From the cell containing the given text, extract its center point as (x, y) coordinate. 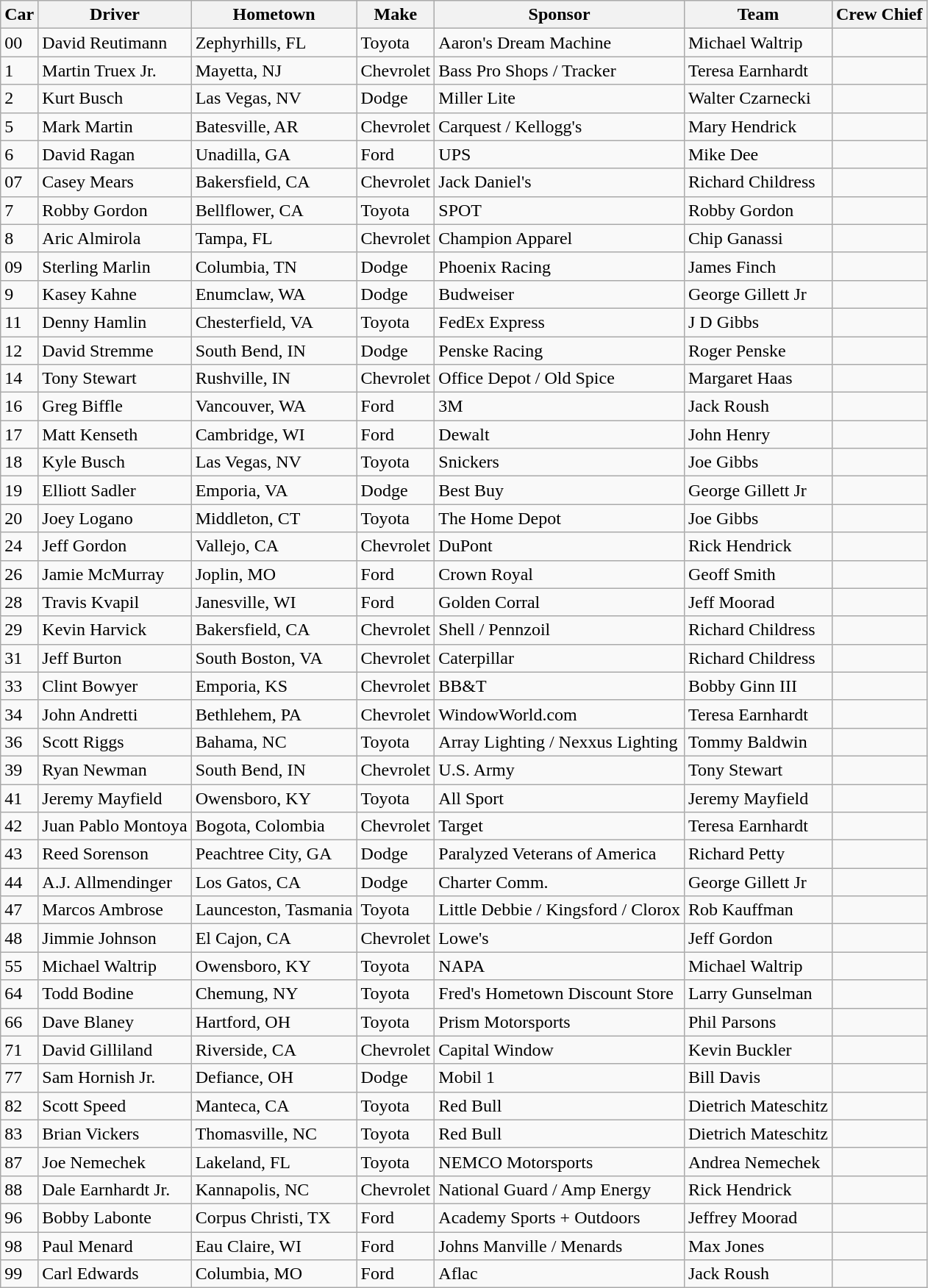
41 (19, 798)
Golden Corral (560, 602)
34 (19, 714)
Bobby Labonte (115, 1217)
Target (560, 826)
82 (19, 1106)
Defiance, OH (274, 1078)
National Guard / Amp Energy (560, 1189)
Fred's Hometown Discount Store (560, 994)
Eau Claire, WI (274, 1246)
David Stremme (115, 351)
Elliott Sadler (115, 490)
SPOT (560, 210)
3M (560, 407)
Marcos Ambrose (115, 910)
96 (19, 1217)
66 (19, 1022)
Capital Window (560, 1050)
Paralyzed Veterans of America (560, 854)
00 (19, 43)
33 (19, 686)
Jack Daniel's (560, 182)
11 (19, 322)
John Henry (757, 434)
Chesterfield, VA (274, 322)
07 (19, 182)
Ryan Newman (115, 770)
Caterpillar (560, 658)
24 (19, 546)
Jamie McMurray (115, 574)
Bogota, Colombia (274, 826)
Academy Sports + Outdoors (560, 1217)
Little Debbie / Kingsford / Clorox (560, 910)
Miller Lite (560, 99)
U.S. Army (560, 770)
Bethlehem, PA (274, 714)
Crown Royal (560, 574)
Los Gatos, CA (274, 882)
Richard Petty (757, 854)
Corpus Christi, TX (274, 1217)
Sponsor (560, 15)
Chemung, NY (274, 994)
17 (19, 434)
South Boston, VA (274, 658)
Phoenix Racing (560, 266)
28 (19, 602)
Juan Pablo Montoya (115, 826)
20 (19, 518)
Sterling Marlin (115, 266)
Charter Comm. (560, 882)
Denny Hamlin (115, 322)
Rushville, IN (274, 379)
Paul Menard (115, 1246)
Middleton, CT (274, 518)
Jimmie Johnson (115, 938)
Cambridge, WI (274, 434)
14 (19, 379)
36 (19, 742)
Crew Chief (879, 15)
Dave Blaney (115, 1022)
El Cajon, CA (274, 938)
Aflac (560, 1274)
Team (757, 15)
Penske Racing (560, 351)
Clint Bowyer (115, 686)
BB&T (560, 686)
Joey Logano (115, 518)
87 (19, 1162)
Joe Nemechek (115, 1162)
44 (19, 882)
8 (19, 238)
DuPont (560, 546)
James Finch (757, 266)
Emporia, VA (274, 490)
Joplin, MO (274, 574)
Phil Parsons (757, 1022)
Larry Gunselman (757, 994)
Driver (115, 15)
Kyle Busch (115, 462)
Kevin Harvick (115, 630)
18 (19, 462)
Jeff Burton (115, 658)
71 (19, 1050)
Greg Biffle (115, 407)
Lowe's (560, 938)
1 (19, 71)
Bobby Ginn III (757, 686)
FedEx Express (560, 322)
64 (19, 994)
Todd Bodine (115, 994)
NAPA (560, 966)
Rob Kauffman (757, 910)
Tampa, FL (274, 238)
7 (19, 210)
Bill Davis (757, 1078)
Manteca, CA (274, 1106)
Scott Speed (115, 1106)
Dale Earnhardt Jr. (115, 1189)
Carl Edwards (115, 1274)
29 (19, 630)
Bass Pro Shops / Tracker (560, 71)
Best Buy (560, 490)
43 (19, 854)
Thomasville, NC (274, 1134)
Array Lighting / Nexxus Lighting (560, 742)
David Reutimann (115, 43)
Bellflower, CA (274, 210)
Mary Hendrick (757, 126)
Batesville, AR (274, 126)
31 (19, 658)
Chip Ganassi (757, 238)
David Gilliland (115, 1050)
77 (19, 1078)
98 (19, 1246)
Carquest / Kellogg's (560, 126)
A.J. Allmendinger (115, 882)
Dewalt (560, 434)
Johns Manville / Menards (560, 1246)
UPS (560, 154)
Vancouver, WA (274, 407)
Matt Kenseth (115, 434)
83 (19, 1134)
Hometown (274, 15)
Mobil 1 (560, 1078)
Scott Riggs (115, 742)
Casey Mears (115, 182)
Kevin Buckler (757, 1050)
Columbia, MO (274, 1274)
Emporia, KS (274, 686)
Geoff Smith (757, 574)
Budweiser (560, 294)
Martin Truex Jr. (115, 71)
Travis Kvapil (115, 602)
The Home Depot (560, 518)
Mayetta, NJ (274, 71)
48 (19, 938)
09 (19, 266)
Snickers (560, 462)
Tommy Baldwin (757, 742)
Champion Apparel (560, 238)
Enumclaw, WA (274, 294)
Zephyrhills, FL (274, 43)
Prism Motorsports (560, 1022)
Brian Vickers (115, 1134)
Andrea Nemechek (757, 1162)
6 (19, 154)
Margaret Haas (757, 379)
Roger Penske (757, 351)
Kannapolis, NC (274, 1189)
99 (19, 1274)
Kurt Busch (115, 99)
42 (19, 826)
Lakeland, FL (274, 1162)
Kasey Kahne (115, 294)
Office Depot / Old Spice (560, 379)
Aaron's Dream Machine (560, 43)
Bahama, NC (274, 742)
Columbia, TN (274, 266)
88 (19, 1189)
David Ragan (115, 154)
55 (19, 966)
Vallejo, CA (274, 546)
Walter Czarnecki (757, 99)
Jeffrey Moorad (757, 1217)
Reed Sorenson (115, 854)
Sam Hornish Jr. (115, 1078)
Hartford, OH (274, 1022)
Car (19, 15)
19 (19, 490)
WindowWorld.com (560, 714)
NEMCO Motorsports (560, 1162)
39 (19, 770)
47 (19, 910)
26 (19, 574)
Riverside, CA (274, 1050)
Max Jones (757, 1246)
Shell / Pennzoil (560, 630)
Mike Dee (757, 154)
J D Gibbs (757, 322)
Peachtree City, GA (274, 854)
5 (19, 126)
Mark Martin (115, 126)
All Sport (560, 798)
16 (19, 407)
Janesville, WI (274, 602)
Launceston, Tasmania (274, 910)
Unadilla, GA (274, 154)
12 (19, 351)
9 (19, 294)
Make (396, 15)
Jeff Moorad (757, 602)
John Andretti (115, 714)
2 (19, 99)
Aric Almirola (115, 238)
